Pinpoint the cell where the given text exists, returning its [X, Y] midpoint coordinate. 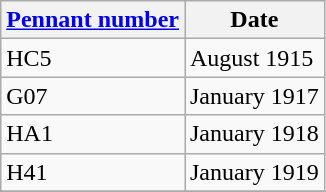
August 1915 [254, 58]
January 1919 [254, 172]
H41 [93, 172]
January 1918 [254, 134]
Pennant number [93, 20]
Date [254, 20]
January 1917 [254, 96]
HA1 [93, 134]
G07 [93, 96]
HC5 [93, 58]
